Detect which cell encompasses the target text, then output its (X, Y) center coordinate. 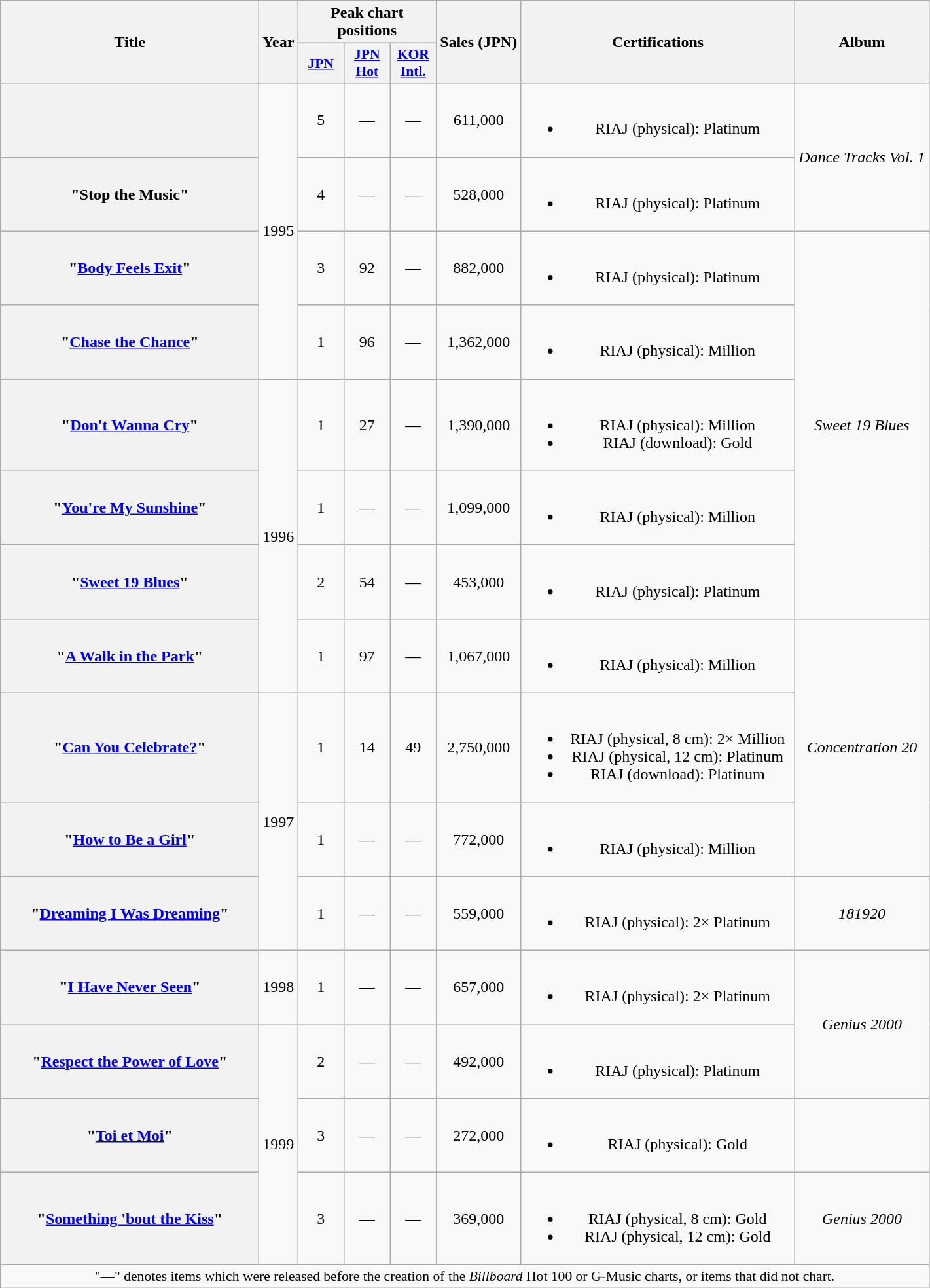
"Sweet 19 Blues" (130, 581)
"Chase the Chance" (130, 342)
27 (367, 425)
54 (367, 581)
1999 (279, 1145)
181920 (862, 914)
1995 (279, 231)
1,362,000 (479, 342)
611,000 (479, 120)
RIAJ (physical, 8 cm): GoldRIAJ (physical, 12 cm): Gold (658, 1219)
1998 (279, 987)
RIAJ (physical): Gold (658, 1135)
657,000 (479, 987)
528,000 (479, 194)
492,000 (479, 1062)
369,000 (479, 1219)
"You're My Sunshine" (130, 508)
Peak chart positions (367, 22)
"—" denotes items which were released before the creation of the Billboard Hot 100 or G-Music charts, or items that did not chart. (465, 1276)
"I Have Never Seen" (130, 987)
"Respect the Power of Love" (130, 1062)
"A Walk in the Park" (130, 656)
96 (367, 342)
453,000 (479, 581)
Sweet 19 Blues (862, 425)
1,067,000 (479, 656)
"Dreaming I Was Dreaming" (130, 914)
1,390,000 (479, 425)
"How to Be a Girl" (130, 839)
Year (279, 42)
1996 (279, 536)
KOR Intl. (414, 63)
Sales (JPN) (479, 42)
Album (862, 42)
RIAJ (physical, 8 cm): 2× MillionRIAJ (physical, 12 cm): PlatinumRIAJ (download): Platinum (658, 748)
Certifications (658, 42)
4 (321, 194)
97 (367, 656)
2,750,000 (479, 748)
"Something 'bout the Kiss" (130, 1219)
92 (367, 268)
"Stop the Music" (130, 194)
"Toi et Moi" (130, 1135)
JPN Hot (367, 63)
RIAJ (physical): MillionRIAJ (download): Gold (658, 425)
5 (321, 120)
"Can You Celebrate?" (130, 748)
272,000 (479, 1135)
1997 (279, 821)
Title (130, 42)
Dance Tracks Vol. 1 (862, 157)
772,000 (479, 839)
"Body Feels Exit" (130, 268)
Concentration 20 (862, 748)
49 (414, 748)
"Don't Wanna Cry" (130, 425)
JPN (321, 63)
1,099,000 (479, 508)
882,000 (479, 268)
559,000 (479, 914)
14 (367, 748)
